Pinpoint the cell where the given text exists, returning its [x, y] midpoint coordinate. 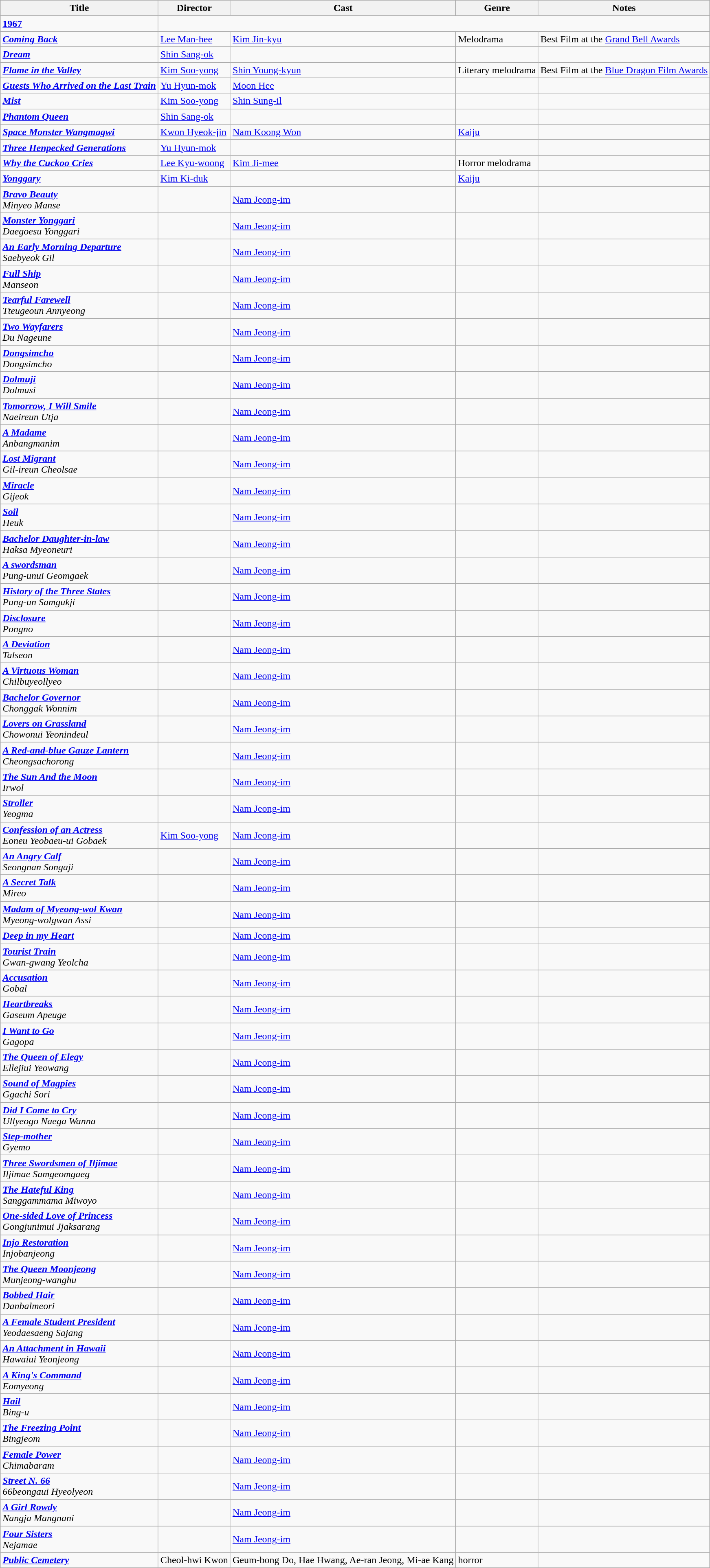
Two WayfarersDu Nageune [79, 332]
A Red-and-blue Gauze LanternCheongsachorong [79, 756]
Moon Hee [343, 85]
Yonggary [79, 178]
The Freezing PointBingjeom [79, 1433]
Best Film at the Blue Dragon Film Awards [624, 70]
StrollerYeogma [79, 808]
Three Swordsmen of IljimaeIljimae Samgeomgaeg [79, 1168]
Deep in my Heart [79, 935]
Genre [497, 8]
The Queen MoonjeongMunjeong-wanghu [79, 1274]
Confession of an ActressEoneu Yeobaeu-ui Gobaek [79, 835]
Bachelor GovernorChonggak Wonnim [79, 703]
DisclosurePongno [79, 623]
HailBing-u [79, 1407]
DongsimchoDongsimcho [79, 358]
Tourist TrainGwan-gwang Yeolcha [79, 957]
The Hateful KingSanggammama Miwoyo [79, 1195]
A Virtuous WomanChilbuyeollyeo [79, 677]
Dream [79, 55]
A MadameAnbangmanim [79, 438]
Lovers on GrasslandChowonui Yeonindeul [79, 729]
A DeviationTalseon [79, 650]
Director [194, 8]
Kim Ji-mee [343, 163]
An Angry CalfSeongnan Songaji [79, 861]
Mist [79, 101]
Sound of MagpiesGgachi Sori [79, 1089]
Lee Man-hee [194, 39]
DolmujiDolmusi [79, 385]
An Early Morning DepartureSaebyeok Gil [79, 252]
History of the Three StatesPung-un Samgukji [79, 597]
Coming Back [79, 39]
A Girl RowdyNangja Mangnani [79, 1513]
horror [497, 1560]
Bravo BeautyMinyeo Manse [79, 199]
Bobbed HairDanbalmeori [79, 1301]
Tearful FarewellTteugeoun Annyeong [79, 305]
SoilHeuk [79, 517]
Shin Young-kyun [343, 70]
Phantom Queen [79, 116]
Four SistersNejamae [79, 1540]
The Queen of ElegyEllejiui Yeowang [79, 1062]
Literary melodrama [497, 70]
One-sided Love of PrincessGongjunimui Jjaksarang [79, 1221]
Kim Jin-kyu [343, 39]
Lost MigrantGil-ireun Cheolsae [79, 464]
Female PowerChimabaram [79, 1460]
An Attachment in HawaiiHawaiui Yeonjeong [79, 1354]
Guests Who Arrived on the Last Train [79, 85]
The Sun And the MoonIrwol [79, 782]
Space Monster Wangmagwi [79, 132]
Flame in the Valley [79, 70]
Melodrama [497, 39]
Geum-bong Do, Hae Hwang, Ae-ran Jeong, Mi-ae Kang [343, 1560]
AccusationGobal [79, 983]
Horror melodrama [497, 163]
Three Henpecked Generations [79, 147]
Monster YonggariDaegoesu Yonggari [79, 226]
Why the Cuckoo Cries [79, 163]
HeartbreaksGaseum Apeuge [79, 1010]
Title [79, 8]
Full ShipManseon [79, 279]
Cast [343, 8]
Street N. 6666beongaui Hyeolyeon [79, 1487]
Bachelor Daughter-in-lawHaksa Myeoneuri [79, 544]
A King's CommandEomyeong [79, 1380]
Cheol-hwi Kwon [194, 1560]
A Secret TalkMireo [79, 888]
I Want to GoGagopa [79, 1036]
Step-motherGyemo [79, 1142]
Madam of Myeong-wol KwanMyeong-wolgwan Assi [79, 914]
Nam Koong Won [343, 132]
1967 [79, 24]
Best Film at the Grand Bell Awards [624, 39]
A Female Student PresidentYeodaesaeng Sajang [79, 1327]
Kim Ki-duk [194, 178]
A swordsmanPung-unui Geomgaek [79, 570]
Notes [624, 8]
Did I Come to CryUllyeogo Naega Wanna [79, 1115]
Tomorrow, I Will SmileNaeireun Utja [79, 411]
MiracleGijeok [79, 491]
Injo RestorationInjobanjeong [79, 1248]
Public Cemetery [79, 1560]
Lee Kyu-woong [194, 163]
Kwon Hyeok-jin [194, 132]
Shin Sung-il [343, 101]
